Locate the cell with the specified text and output its [x, y] center coordinate. 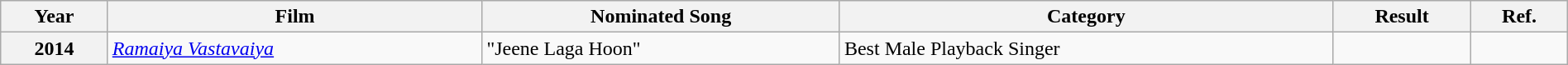
Nominated Song [662, 17]
Best Male Playback Singer [1086, 48]
Ramaiya Vastavaiya [294, 48]
2014 [55, 48]
Category [1086, 17]
"Jeene Laga Hoon" [662, 48]
Film [294, 17]
Result [1402, 17]
Year [55, 17]
Ref. [1519, 17]
